Find where the given text appears and provide that cell's center as [X, Y] coordinate. 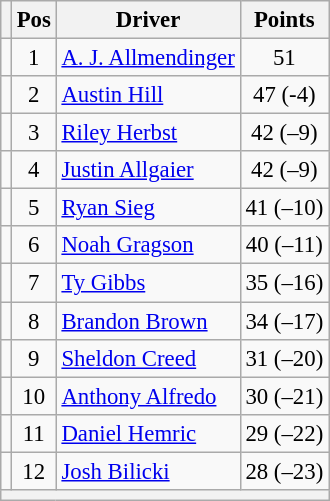
12 [34, 471]
Ryan Sieg [148, 208]
35 (–16) [284, 283]
Justin Allgaier [148, 170]
Noah Gragson [148, 245]
Josh Bilicki [148, 471]
A. J. Allmendinger [148, 58]
Austin Hill [148, 95]
2 [34, 95]
Riley Herbst [148, 133]
4 [34, 170]
5 [34, 208]
29 (–22) [284, 433]
Points [284, 20]
Ty Gibbs [148, 283]
8 [34, 321]
7 [34, 283]
51 [284, 58]
31 (–20) [284, 358]
Brandon Brown [148, 321]
11 [34, 433]
10 [34, 396]
1 [34, 58]
6 [34, 245]
3 [34, 133]
47 (-4) [284, 95]
Sheldon Creed [148, 358]
41 (–10) [284, 208]
9 [34, 358]
30 (–21) [284, 396]
Anthony Alfredo [148, 396]
Driver [148, 20]
40 (–11) [284, 245]
Pos [34, 20]
28 (–23) [284, 471]
Daniel Hemric [148, 433]
34 (–17) [284, 321]
